Detect which cell encompasses the target text, then output its (x, y) center coordinate. 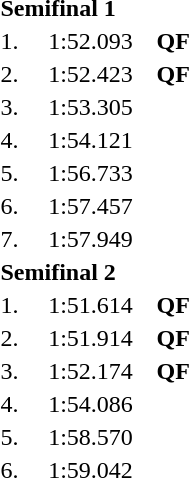
1:52.093 (90, 41)
1:51.614 (90, 305)
1:52.423 (90, 74)
1:56.733 (90, 173)
1:51.914 (90, 338)
1:53.305 (90, 107)
1:58.570 (90, 437)
1:54.086 (90, 404)
1:57.457 (90, 206)
1:57.949 (90, 239)
1:54.121 (90, 140)
1:52.174 (90, 371)
